Determine the (x, y) coordinate at the center of the cell enclosing the given text.  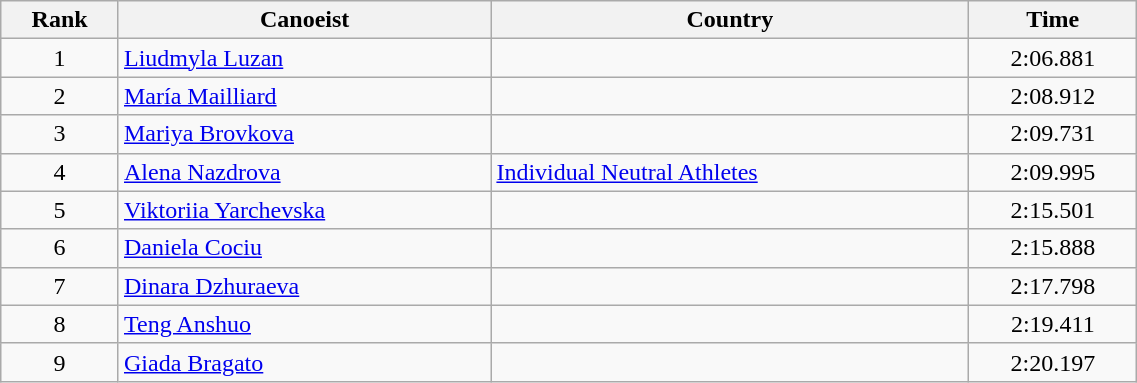
Teng Anshuo (304, 324)
2:09.731 (1053, 134)
3 (60, 134)
Viktoriia Yarchevska (304, 210)
2:08.912 (1053, 96)
Alena Nazdrova (304, 172)
Dinara Dzhuraeva (304, 286)
Daniela Cociu (304, 248)
2:15.501 (1053, 210)
Country (730, 20)
7 (60, 286)
Giada Bragato (304, 362)
Time (1053, 20)
1 (60, 58)
2:15.888 (1053, 248)
5 (60, 210)
Individual Neutral Athletes (730, 172)
Canoeist (304, 20)
Liudmyla Luzan (304, 58)
2:06.881 (1053, 58)
9 (60, 362)
2:19.411 (1053, 324)
Rank (60, 20)
8 (60, 324)
María Mailliard (304, 96)
4 (60, 172)
2:17.798 (1053, 286)
2:20.197 (1053, 362)
6 (60, 248)
2:09.995 (1053, 172)
2 (60, 96)
Mariya Brovkova (304, 134)
